Provide the [x, y] coordinate of the cell's center where the given text is located.  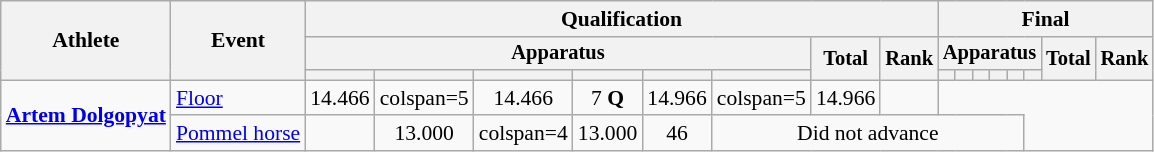
colspan=4 [524, 134]
Athlete [86, 40]
Pommel horse [238, 134]
7 Q [608, 98]
46 [676, 134]
Final [1046, 19]
Did not advance [868, 134]
Artem Dolgopyat [86, 116]
Qualification [622, 19]
Floor [238, 98]
Event [238, 40]
